Return [x, y] of the center of cell containing provided text 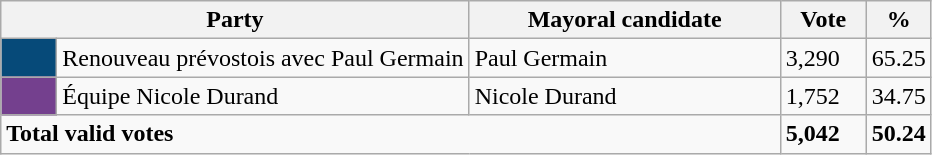
65.25 [898, 58]
Renouveau prévostois avec Paul Germain [263, 58]
1,752 [823, 96]
3,290 [823, 58]
Paul Germain [624, 58]
Nicole Durand [624, 96]
50.24 [898, 134]
Party [235, 20]
Mayoral candidate [624, 20]
% [898, 20]
34.75 [898, 96]
Vote [823, 20]
5,042 [823, 134]
Équipe Nicole Durand [263, 96]
Total valid votes [390, 134]
